Return (X, Y) of the center of cell containing provided text 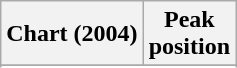
Peakposition (189, 34)
Chart (2004) (72, 34)
